Output the (X, Y) coordinate of the center of the cell containing the given text.  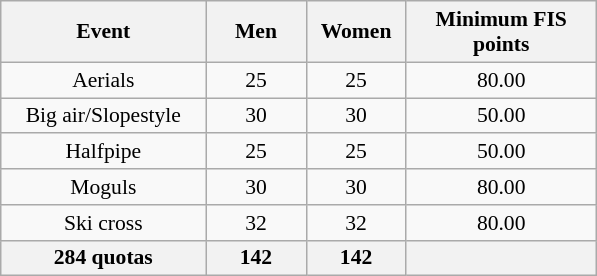
Women (356, 32)
Halfpipe (104, 152)
Ski cross (104, 223)
Aerials (104, 80)
Minimum FIS points (501, 32)
Moguls (104, 187)
Men (256, 32)
284 quotas (104, 258)
Big air/Slopestyle (104, 116)
Event (104, 32)
